Output the (X, Y) coordinate of the center of the cell containing the given text.  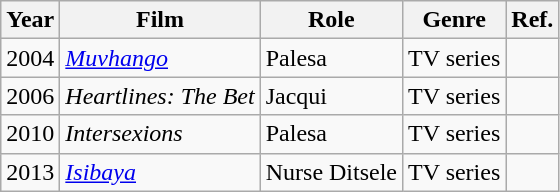
2013 (30, 172)
Nurse Ditsele (331, 172)
Muvhango (160, 58)
2010 (30, 134)
Role (331, 20)
2004 (30, 58)
Isibaya (160, 172)
Jacqui (331, 96)
Year (30, 20)
Heartlines: The Bet (160, 96)
Ref. (532, 20)
2006 (30, 96)
Intersexions (160, 134)
Film (160, 20)
Genre (454, 20)
